Pinpoint the cell where the given text exists, returning its [x, y] midpoint coordinate. 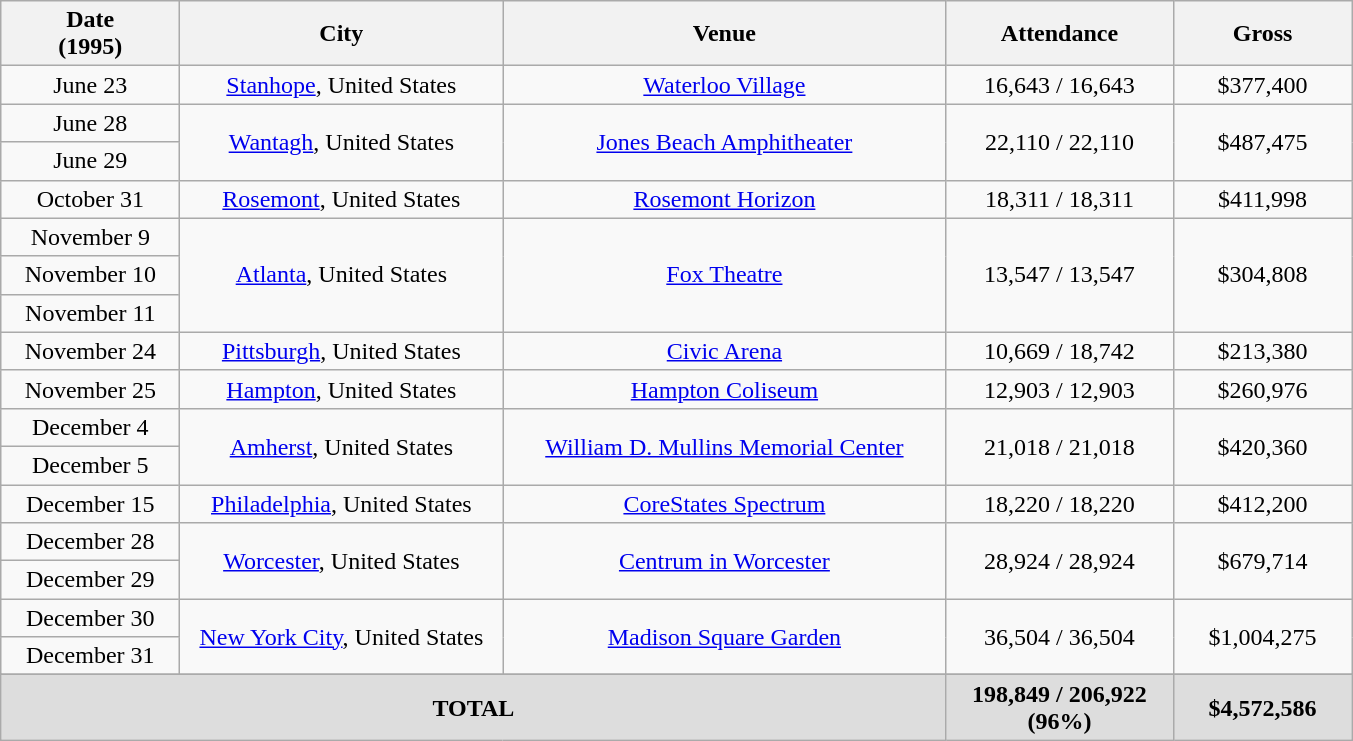
Rosemont, United States [342, 199]
Atlanta, United States [342, 275]
June 28 [90, 123]
Centrum in Worcester [724, 561]
December 15 [90, 503]
10,669 / 18,742 [1060, 351]
New York City, United States [342, 637]
November 24 [90, 351]
Hampton Coliseum [724, 389]
December 4 [90, 427]
$487,475 [1262, 142]
Worcester, United States [342, 561]
$412,200 [1262, 503]
22,110 / 22,110 [1060, 142]
$4,572,586 [1262, 708]
Amherst, United States [342, 446]
Stanhope, United States [342, 85]
18,220 / 18,220 [1060, 503]
Date(1995) [90, 34]
Attendance [1060, 34]
December 30 [90, 618]
November 10 [90, 275]
October 31 [90, 199]
Madison Square Garden [724, 637]
Waterloo Village [724, 85]
June 29 [90, 161]
June 23 [90, 85]
Pittsburgh, United States [342, 351]
$1,004,275 [1262, 637]
November 9 [90, 237]
16,643 / 16,643 [1060, 85]
36,504 / 36,504 [1060, 637]
12,903 / 12,903 [1060, 389]
$420,360 [1262, 446]
$679,714 [1262, 561]
TOTAL [474, 708]
December 5 [90, 465]
December 29 [90, 580]
$304,808 [1262, 275]
Gross [1262, 34]
Philadelphia, United States [342, 503]
21,018 / 21,018 [1060, 446]
November 11 [90, 313]
CoreStates Spectrum [724, 503]
$411,998 [1262, 199]
December 31 [90, 656]
December 28 [90, 542]
$213,380 [1262, 351]
$377,400 [1262, 85]
13,547 / 13,547 [1060, 275]
November 25 [90, 389]
Hampton, United States [342, 389]
City [342, 34]
William D. Mullins Memorial Center [724, 446]
Wantagh, United States [342, 142]
198,849 / 206,922 (96%) [1060, 708]
28,924 / 28,924 [1060, 561]
Jones Beach Amphitheater [724, 142]
Venue [724, 34]
Rosemont Horizon [724, 199]
$260,976 [1262, 389]
18,311 / 18,311 [1060, 199]
Civic Arena [724, 351]
Fox Theatre [724, 275]
